Extract the [x, y] coordinate from the center of the cell holding the provided text.  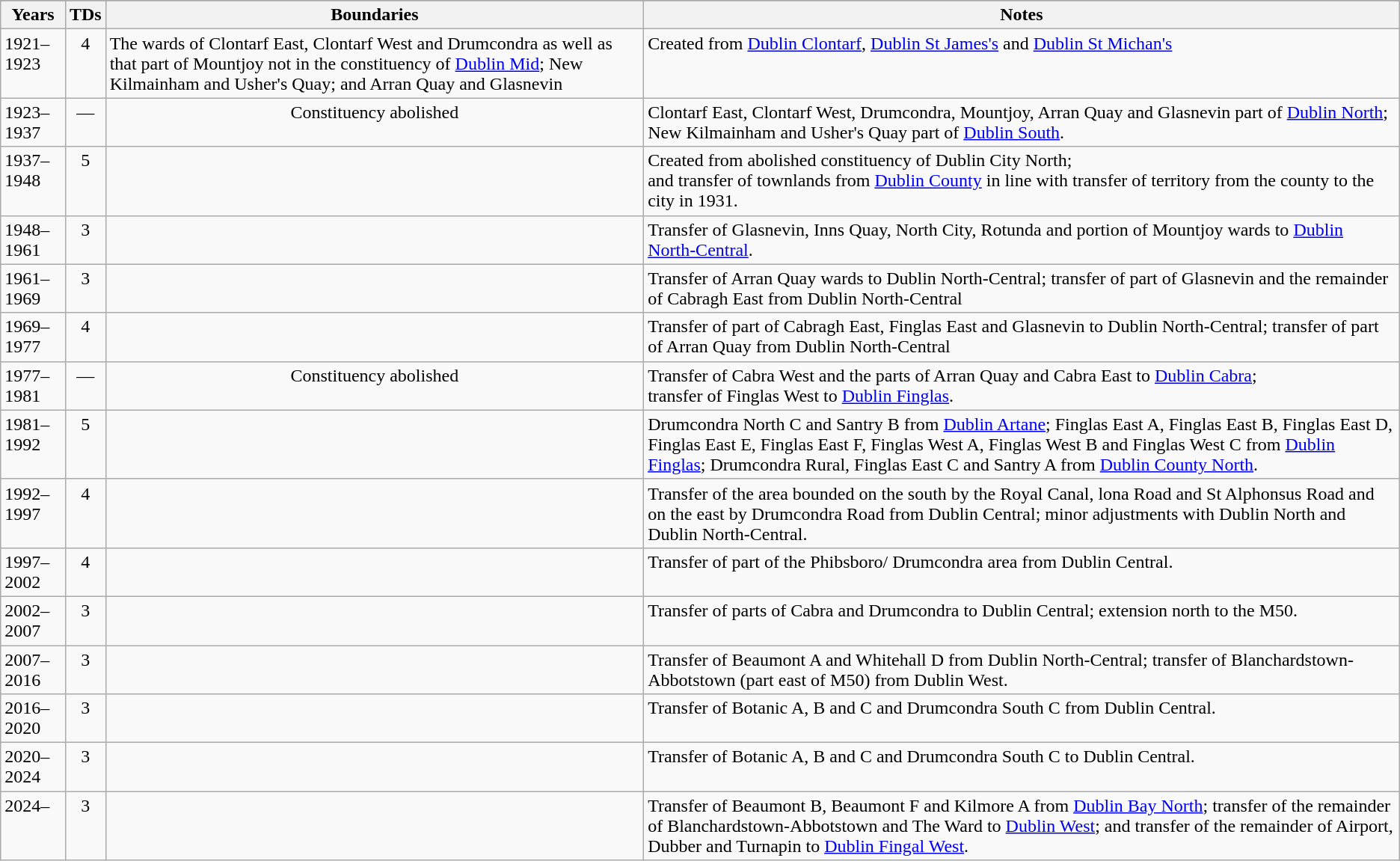
Transfer of part of the Phibsboro/ Drumcondra area from Dublin Central. [1022, 572]
Transfer of part of Cabragh East, Finglas East and Glasnevin to Dublin North-Central; transfer of part of Arran Quay from Dublin North-Central [1022, 337]
TDs [85, 15]
2007–2016 [33, 669]
1923–1937 [33, 123]
1992–1997 [33, 513]
1977–1981 [33, 386]
Notes [1022, 15]
Transfer of Arran Quay wards to Dublin North-Central; transfer of part of Glasnevin and the remainder of Cabragh East from Dublin North-Central [1022, 289]
2016–2020 [33, 718]
Boundaries [375, 15]
2020–2024 [33, 767]
Transfer of Glasnevin, Inns Quay, North City, Rotunda and portion of Mountjoy wards to Dublin North-Central. [1022, 239]
Transfer of parts of Cabra and Drumcondra to Dublin Central; extension north to the M50. [1022, 621]
Created from Dublin Clontarf, Dublin St James's and Dublin St Michan's [1022, 64]
1981–1992 [33, 444]
1937–1948 [33, 181]
2002–2007 [33, 621]
Transfer of Beaumont A and Whitehall D from Dublin North-Central; transfer of Blanchardstown-Abbotstown (part east of M50) from Dublin West. [1022, 669]
Transfer of Cabra West and the parts of Arran Quay and Cabra East to Dublin Cabra;transfer of Finglas West to Dublin Finglas. [1022, 386]
Transfer of Botanic A, B and C and Drumcondra South C from Dublin Central. [1022, 718]
1969–1977 [33, 337]
2024– [33, 826]
1921–1923 [33, 64]
Years [33, 15]
1997–2002 [33, 572]
1961–1969 [33, 289]
Transfer of Botanic A, B and C and Drumcondra South C to Dublin Central. [1022, 767]
1948–1961 [33, 239]
